Identify which cell holds the provided text, then report its (x, y) central coordinate. 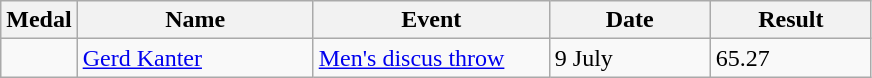
65.27 (790, 58)
Gerd Kanter (195, 58)
Result (790, 20)
Date (630, 20)
9 July (630, 58)
Name (195, 20)
Men's discus throw (431, 58)
Medal (39, 20)
Event (431, 20)
